Return the (X, Y) coordinate for the center point of the cell that contains the specified text.  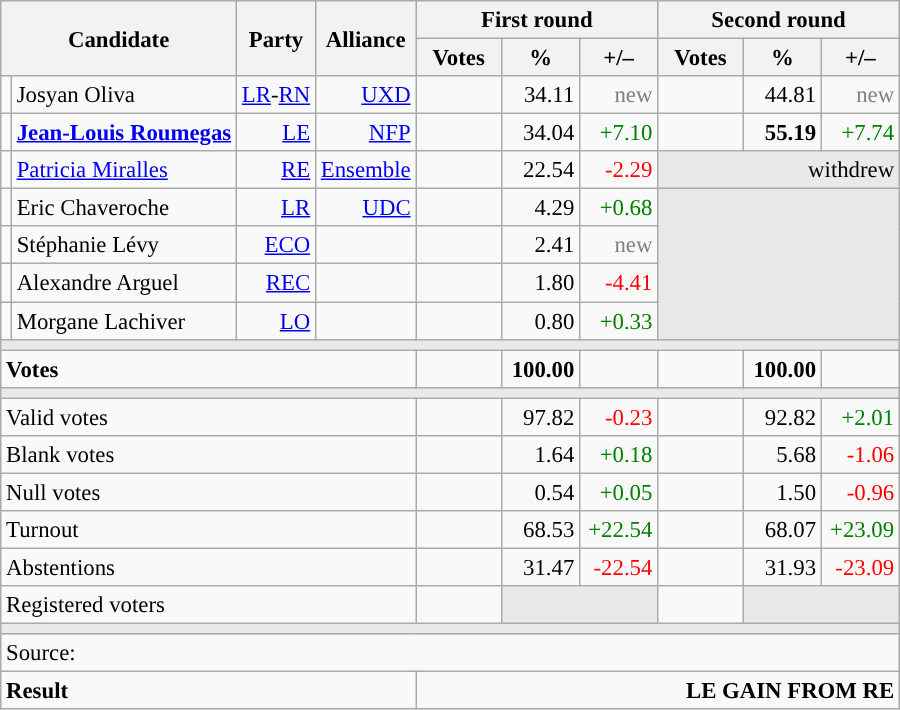
34.04 (540, 133)
-2.29 (619, 170)
34.11 (540, 95)
-1.06 (860, 455)
LE (276, 133)
0.54 (540, 492)
Abstentions (208, 567)
+7.10 (619, 133)
-23.09 (860, 567)
-0.23 (619, 417)
44.81 (782, 95)
ECO (276, 245)
LO (276, 321)
Turnout (208, 530)
68.07 (782, 530)
+0.33 (619, 321)
Jean-Louis Roumegas (124, 133)
+2.01 (860, 417)
1.80 (540, 283)
97.82 (540, 417)
68.53 (540, 530)
+23.09 (860, 530)
Source: (450, 653)
Eric Chaveroche (124, 208)
-4.41 (619, 283)
LE GAIN FROM RE (658, 691)
withdrew (779, 170)
UXD (365, 95)
-22.54 (619, 567)
Alexandre Arguel (124, 283)
LR (276, 208)
Valid votes (208, 417)
4.29 (540, 208)
First round (537, 20)
5.68 (782, 455)
RE (276, 170)
2.41 (540, 245)
Second round (779, 20)
Alliance (365, 38)
+0.05 (619, 492)
Ensemble (365, 170)
Result (208, 691)
+0.68 (619, 208)
NFP (365, 133)
Blank votes (208, 455)
0.80 (540, 321)
31.47 (540, 567)
92.82 (782, 417)
Party (276, 38)
Null votes (208, 492)
Candidate (119, 38)
31.93 (782, 567)
Registered voters (208, 605)
55.19 (782, 133)
1.64 (540, 455)
+22.54 (619, 530)
Patricia Miralles (124, 170)
Stéphanie Lévy (124, 245)
UDC (365, 208)
REC (276, 283)
1.50 (782, 492)
22.54 (540, 170)
Josyan Oliva (124, 95)
Morgane Lachiver (124, 321)
+0.18 (619, 455)
-0.96 (860, 492)
+7.74 (860, 133)
LR-RN (276, 95)
